Find where the given text appears and provide that cell's center as (x, y) coordinate. 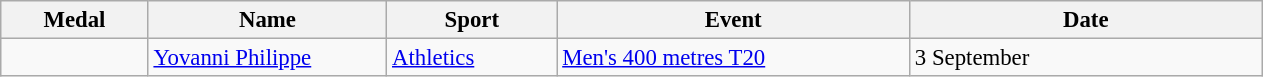
3 September (1086, 58)
Date (1086, 20)
Men's 400 metres T20 (734, 58)
Event (734, 20)
Medal (74, 20)
Yovanni Philippe (268, 58)
Athletics (472, 58)
Name (268, 20)
Sport (472, 20)
